Search for the cell housing the specified text and yield its (x, y) center coordinate. 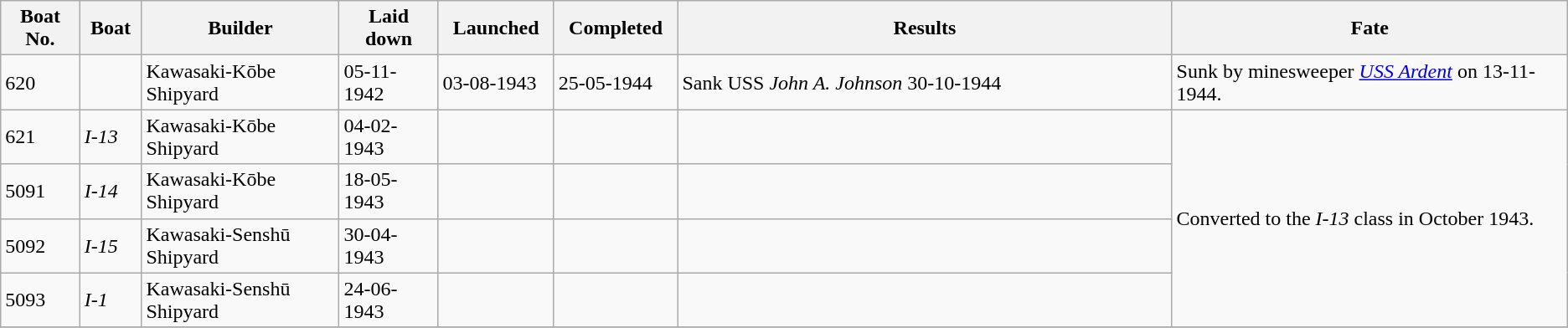
621 (40, 137)
Sunk by minesweeper USS Ardent on 13-11-1944. (1369, 82)
I-13 (111, 137)
Laid down (389, 28)
Results (925, 28)
5093 (40, 300)
Fate (1369, 28)
Completed (616, 28)
5092 (40, 246)
04-02-1943 (389, 137)
Boat (111, 28)
03-08-1943 (496, 82)
Launched (496, 28)
Boat No. (40, 28)
Converted to the I-13 class in October 1943. (1369, 218)
5091 (40, 191)
05-11-1942 (389, 82)
I-15 (111, 246)
18-05-1943 (389, 191)
I-1 (111, 300)
Builder (240, 28)
620 (40, 82)
Sank USS John A. Johnson 30-10-1944 (925, 82)
30-04-1943 (389, 246)
I-14 (111, 191)
25-05-1944 (616, 82)
24-06-1943 (389, 300)
